Return [X, Y] of the center of cell containing provided text 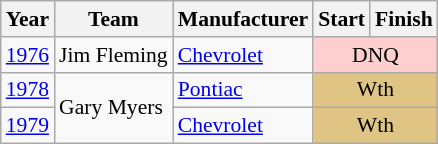
Year [28, 19]
DNQ [376, 55]
Finish [404, 19]
Jim Fleming [114, 55]
Start [342, 19]
1979 [28, 126]
1976 [28, 55]
Gary Myers [114, 108]
Pontiac [243, 90]
Team [114, 19]
1978 [28, 90]
Manufacturer [243, 19]
